Return the [X, Y] coordinate for the center point of the cell that contains the specified text.  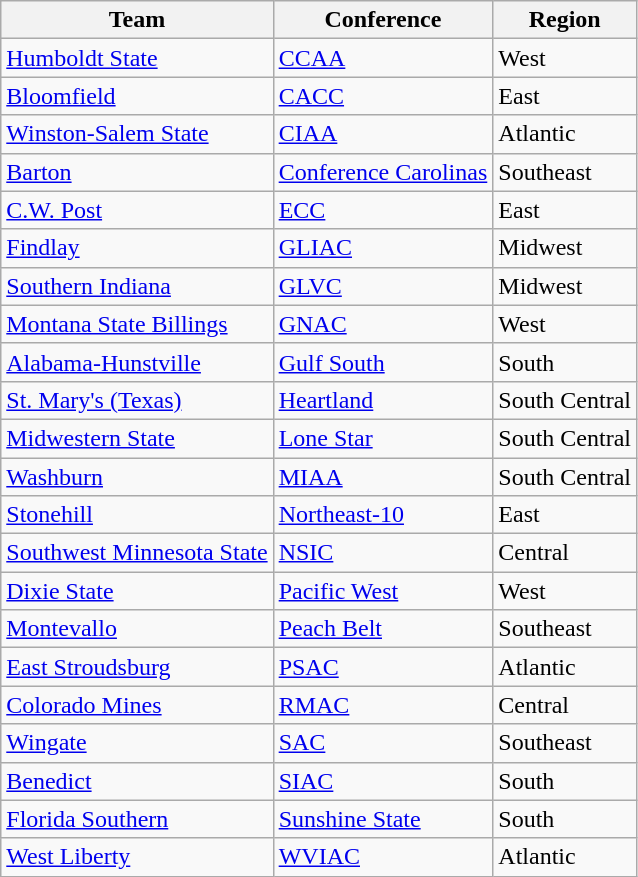
Northeast-10 [383, 515]
Humboldt State [137, 58]
West Liberty [137, 857]
East Stroudsburg [137, 667]
Region [565, 20]
Southern Indiana [137, 286]
Peach Belt [383, 629]
Findlay [137, 248]
Team [137, 20]
Dixie State [137, 591]
Pacific West [383, 591]
Wingate [137, 743]
RMAC [383, 705]
PSAC [383, 667]
GNAC [383, 324]
Barton [137, 172]
CACC [383, 96]
Gulf South [383, 362]
Washburn [137, 477]
Colorado Mines [137, 705]
Midwestern State [137, 438]
GLIAC [383, 248]
Conference Carolinas [383, 172]
CIAA [383, 134]
ECC [383, 210]
WVIAC [383, 857]
Bloomfield [137, 96]
SAC [383, 743]
MIAA [383, 477]
Conference [383, 20]
Montana State Billings [137, 324]
SIAC [383, 781]
Sunshine State [383, 819]
St. Mary's (Texas) [137, 400]
Alabama-Hunstville [137, 362]
CCAA [383, 58]
Winston-Salem State [137, 134]
C.W. Post [137, 210]
Heartland [383, 400]
Lone Star [383, 438]
Florida Southern [137, 819]
GLVC [383, 286]
Southwest Minnesota State [137, 553]
NSIC [383, 553]
Benedict [137, 781]
Montevallo [137, 629]
Stonehill [137, 515]
